Extract the (X, Y) coordinate from the center of the cell holding the provided text.  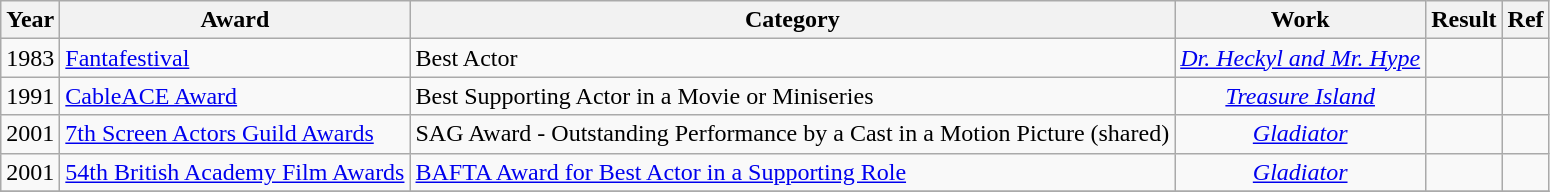
Best Supporting Actor in a Movie or Miniseries (792, 96)
Award (235, 20)
Best Actor (792, 58)
SAG Award - Outstanding Performance by a Cast in a Motion Picture (shared) (792, 134)
BAFTA Award for Best Actor in a Supporting Role (792, 172)
1983 (30, 58)
Fantafestival (235, 58)
54th British Academy Film Awards (235, 172)
Work (1300, 20)
Category (792, 20)
Dr. Heckyl and Mr. Hype (1300, 58)
7th Screen Actors Guild Awards (235, 134)
CableACE Award (235, 96)
Treasure Island (1300, 96)
1991 (30, 96)
Ref (1526, 20)
Year (30, 20)
Result (1464, 20)
